Identify which cell holds the provided text, then report its (X, Y) central coordinate. 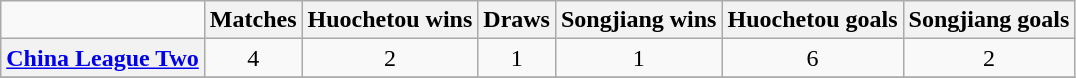
Huochetou goals (812, 20)
Huochetou wins (390, 20)
Draws (517, 20)
6 (812, 58)
Songjiang wins (638, 20)
China League Two (103, 58)
Songjiang goals (989, 20)
Matches (253, 20)
4 (253, 58)
